Provide the (X, Y) coordinate of the cell's center where the given text is located.  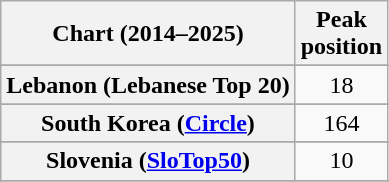
10 (341, 161)
Peakposition (341, 34)
South Korea (Circle) (148, 123)
164 (341, 123)
Chart (2014–2025) (148, 34)
Slovenia (SloTop50) (148, 161)
Lebanon (Lebanese Top 20) (148, 85)
18 (341, 85)
